Find where the given text appears and provide that cell's center as (X, Y) coordinate. 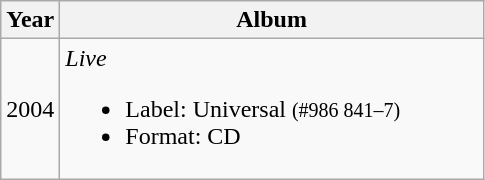
Album (272, 20)
2004 (30, 109)
Year (30, 20)
LiveLabel: Universal (#986 841–7)Format: CD (272, 109)
